From the cell containing the given text, extract its center point as (X, Y) coordinate. 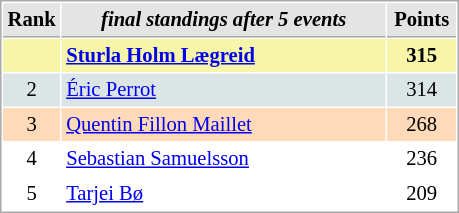
2 (32, 90)
5 (32, 194)
Éric Perrot (224, 90)
314 (422, 90)
268 (422, 124)
final standings after 5 events (224, 20)
236 (422, 158)
Sturla Holm Lægreid (224, 56)
315 (422, 56)
Rank (32, 20)
Sebastian Samuelsson (224, 158)
Quentin Fillon Maillet (224, 124)
Points (422, 20)
Tarjei Bø (224, 194)
209 (422, 194)
4 (32, 158)
3 (32, 124)
